Find where the given text appears and provide that cell's center as (x, y) coordinate. 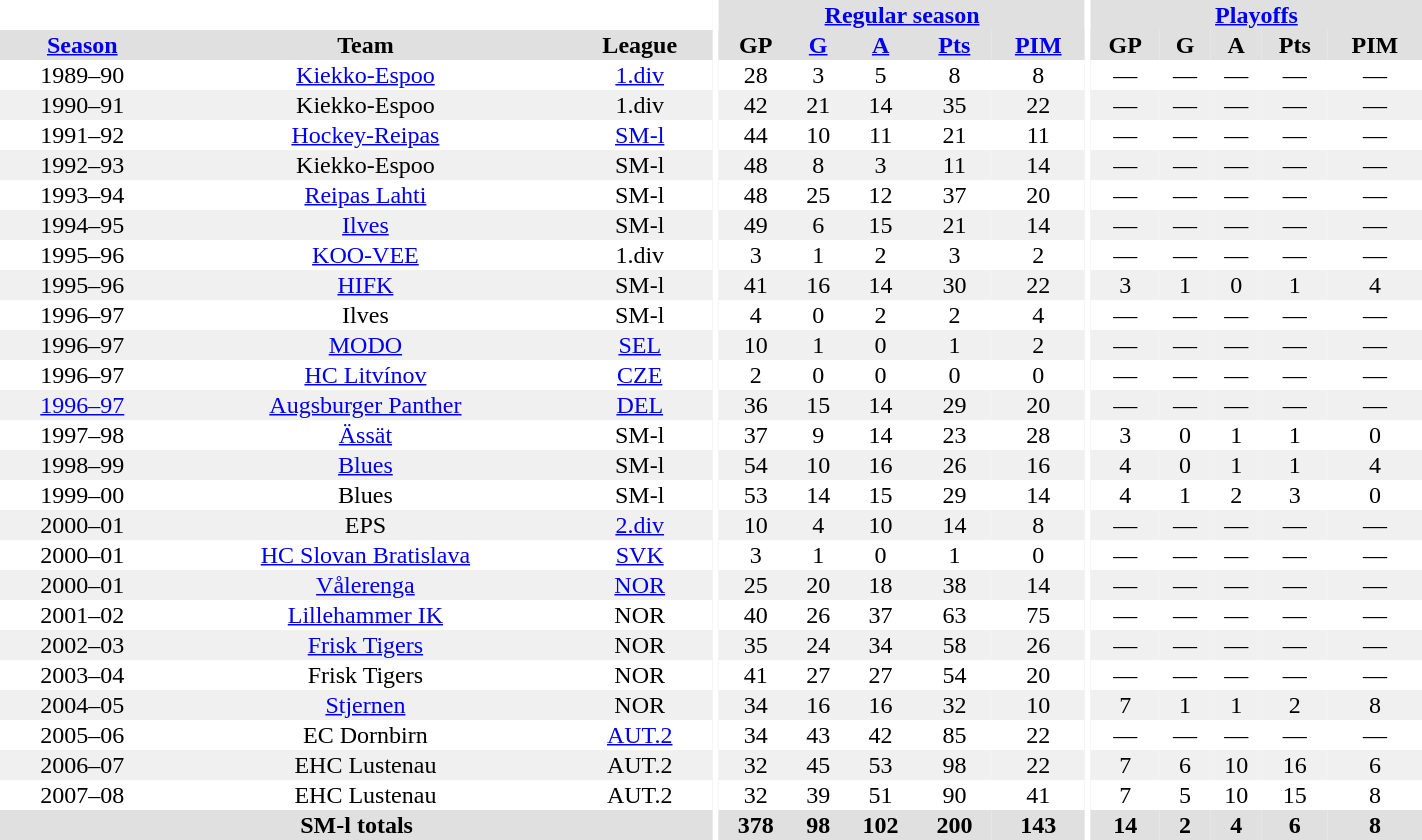
58 (954, 645)
HC Slovan Bratislava (366, 555)
2001–02 (82, 615)
Reipas Lahti (366, 195)
2006–07 (82, 765)
Playoffs (1256, 15)
League (640, 45)
2005–06 (82, 735)
HC Litvínov (366, 375)
2.div (640, 525)
1997–98 (82, 435)
40 (756, 615)
1992–93 (82, 165)
Hockey-Reipas (366, 135)
Team (366, 45)
200 (954, 825)
Augsburger Panther (366, 405)
Stjernen (366, 705)
45 (818, 765)
43 (818, 735)
2007–08 (82, 795)
1999–00 (82, 495)
39 (818, 795)
2002–03 (82, 645)
75 (1038, 615)
1998–99 (82, 465)
51 (881, 795)
EC Dornbirn (366, 735)
102 (881, 825)
63 (954, 615)
143 (1038, 825)
2003–04 (82, 675)
MODO (366, 345)
SM-l totals (356, 825)
HIFK (366, 285)
Regular season (902, 15)
CZE (640, 375)
1989–90 (82, 75)
378 (756, 825)
1990–91 (82, 105)
9 (818, 435)
85 (954, 735)
30 (954, 285)
23 (954, 435)
44 (756, 135)
18 (881, 585)
1994–95 (82, 225)
EPS (366, 525)
38 (954, 585)
SVK (640, 555)
1991–92 (82, 135)
DEL (640, 405)
2004–05 (82, 705)
90 (954, 795)
12 (881, 195)
36 (756, 405)
Season (82, 45)
24 (818, 645)
Vålerenga (366, 585)
Lillehammer IK (366, 615)
1993–94 (82, 195)
KOO-VEE (366, 255)
SEL (640, 345)
49 (756, 225)
Ässät (366, 435)
